Capture the cell that displays the provided text and extract its (X, Y) central coordinate. 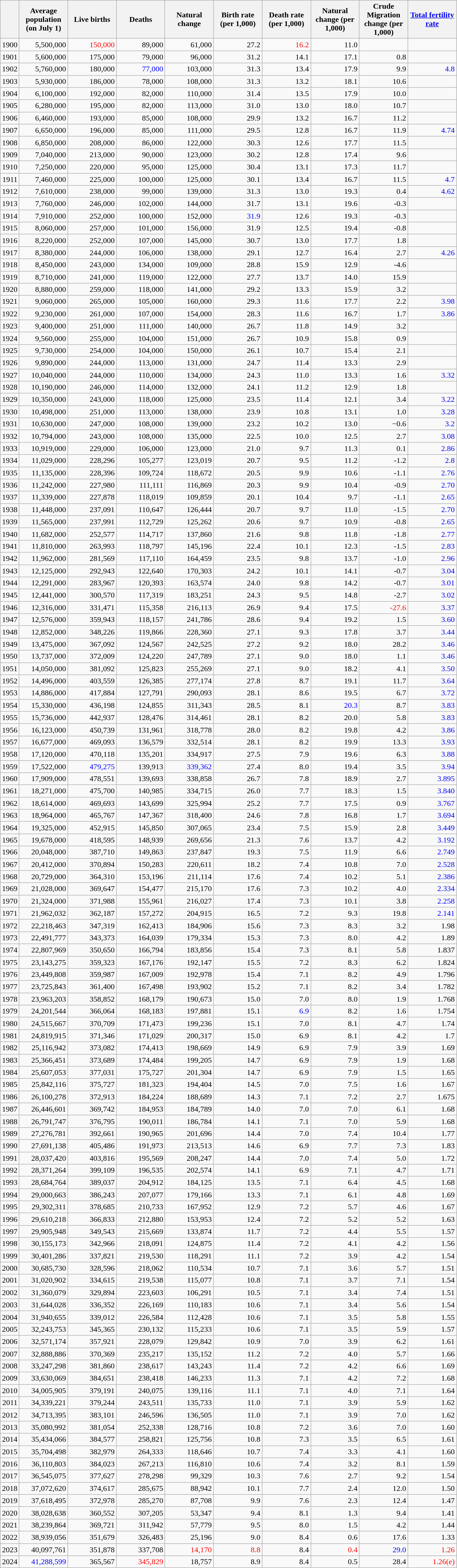
2.2 (383, 302)
8.6 (286, 693)
379,191 (92, 1391)
211,114 (189, 877)
1951 (10, 669)
12,316,000 (44, 608)
30.1 (238, 179)
154,477 (141, 889)
184,224 (141, 1097)
1987 (10, 1109)
20.1 (238, 497)
4.5 (383, 1183)
167,176 (141, 962)
372,978 (92, 1500)
1.26 (432, 1550)
15.5 (238, 962)
183,856 (189, 950)
167,009 (141, 975)
364,310 (92, 877)
318,778 (189, 730)
2.76 (432, 473)
160,000 (189, 302)
208,247 (189, 1158)
24.2 (238, 571)
25,116,942 (44, 1048)
1.3 (335, 1513)
10,350,000 (44, 400)
369,647 (92, 889)
336,352 (92, 1305)
278,298 (141, 1476)
1927 (10, 375)
267,213 (141, 1464)
373,689 (92, 1060)
1995 (10, 1207)
6.5 (383, 1439)
36,545,075 (44, 1476)
204,915 (189, 913)
9,560,000 (44, 338)
128,476 (141, 717)
186,000 (92, 81)
479,275 (92, 767)
347,319 (92, 925)
17.1 (335, 57)
450,739 (92, 730)
124,567 (141, 644)
167,952 (189, 1207)
379,244 (92, 1403)
1902 (10, 69)
1986 (10, 1097)
6,280,000 (44, 106)
216,113 (189, 608)
2.386 (432, 877)
164,459 (189, 558)
1900 (10, 45)
139,116 (189, 1391)
384,651 (92, 1378)
40,097,761 (44, 1550)
1.83 (432, 1146)
11,962,000 (44, 558)
1930 (10, 412)
89,000 (141, 45)
264,333 (141, 1452)
6.7 (383, 693)
377,031 (92, 1072)
200,317 (189, 1036)
Deaths (141, 19)
238,000 (92, 192)
213,513 (189, 1146)
1973 (10, 938)
186,784 (189, 1121)
22.5 (238, 436)
1945 (10, 595)
361,400 (92, 987)
26.9 (238, 608)
162,413 (141, 925)
1984 (10, 1072)
167,498 (141, 987)
348,226 (92, 632)
1914 (10, 216)
19.5 (335, 693)
32,571,174 (44, 1341)
120,393 (141, 583)
195,000 (92, 106)
96,000 (189, 57)
174,413 (141, 1048)
115,077 (189, 1280)
2014 (10, 1439)
1920 (10, 289)
112,729 (141, 522)
1952 (10, 681)
135,000 (189, 436)
1938 (10, 509)
32,888,886 (44, 1354)
1978 (10, 999)
1997 (10, 1231)
258,821 (141, 1439)
2.83 (432, 546)
31.4 (238, 94)
118,797 (141, 546)
225,000 (92, 179)
213,000 (92, 155)
24,201,544 (44, 1011)
337,821 (92, 1256)
118,291 (189, 1256)
30,685,730 (44, 1268)
218,062 (141, 1268)
14,886,000 (44, 693)
0.1 (383, 448)
29,000,663 (44, 1195)
19.9 (335, 742)
215,170 (189, 889)
131,961 (141, 730)
151,000 (189, 338)
20.6 (238, 522)
2017 (10, 1476)
34,713,395 (44, 1415)
2003 (10, 1305)
23,725,843 (44, 987)
38,939,056 (44, 1537)
247,000 (92, 424)
192,978 (189, 975)
1960 (10, 779)
30.7 (238, 240)
2002 (10, 1293)
3.44 (432, 632)
342,966 (92, 1244)
19.1 (335, 681)
1.98 (432, 925)
1948 (10, 632)
6,850,000 (44, 142)
18.9 (335, 779)
1940 (10, 534)
157,272 (141, 913)
469,693 (92, 803)
1.63 (432, 1219)
Average population (on July 1) (44, 19)
Live births (92, 19)
218,091 (141, 1244)
35,704,498 (44, 1452)
228,296 (92, 461)
31.2 (238, 57)
1980 (10, 1023)
255,269 (189, 669)
220,000 (92, 167)
2022 (10, 1537)
21,962,032 (44, 913)
131,000 (189, 363)
1921 (10, 302)
22,218,463 (44, 925)
196,000 (92, 130)
290,093 (189, 693)
3.840 (432, 791)
1904 (10, 94)
19.2 (335, 620)
1.44 (432, 1525)
135,733 (189, 1403)
403,559 (92, 681)
392,661 (92, 1133)
114,717 (141, 534)
2016 (10, 1464)
15.2 (238, 987)
11,339,000 (44, 497)
478,551 (92, 779)
29,610,218 (44, 1219)
1982 (10, 1048)
311,942 (141, 1525)
144,000 (189, 204)
102,000 (141, 204)
20.0 (335, 717)
475,700 (92, 791)
2.77 (432, 534)
10,190,000 (44, 387)
370,894 (92, 864)
376,795 (92, 1121)
2015 (10, 1452)
240,075 (141, 1391)
132,000 (189, 387)
357,921 (92, 1341)
13,737,000 (44, 656)
228,396 (92, 473)
14.3 (238, 1097)
3.02 (432, 595)
28.5 (238, 705)
470,118 (92, 754)
116,869 (189, 485)
29,302,311 (44, 1207)
399,109 (92, 1170)
201,696 (189, 1133)
14.6 (238, 1146)
1917 (10, 253)
1968 (10, 877)
27,276,781 (44, 1133)
1998 (10, 1244)
27.8 (238, 681)
1.72 (432, 1158)
27.7 (238, 277)
1915 (10, 228)
174,484 (141, 1060)
228,360 (189, 632)
1972 (10, 925)
193,000 (92, 118)
24.1 (238, 387)
372,913 (92, 1097)
29,905,948 (44, 1231)
1.64 (432, 1391)
5.1 (383, 877)
79,000 (141, 57)
311,343 (189, 705)
3.767 (432, 803)
145,000 (189, 240)
1.782 (432, 987)
359,987 (92, 975)
109,859 (189, 497)
381,092 (92, 669)
4.26 (432, 253)
223,603 (141, 1293)
11,682,000 (44, 534)
14.8 (335, 595)
153,196 (141, 877)
193,902 (189, 987)
18,614,000 (44, 803)
118,646 (189, 1452)
20.5 (238, 473)
21,028,000 (44, 889)
418,595 (92, 840)
2020 (10, 1513)
175,000 (92, 57)
1913 (10, 204)
168,179 (141, 999)
139,693 (141, 779)
26,100,278 (44, 1097)
1963 (10, 816)
184,125 (189, 1183)
1.675 (432, 1097)
237,091 (92, 509)
118,672 (189, 473)
31.0 (238, 106)
386,243 (92, 1195)
338,858 (189, 779)
8,060,000 (44, 228)
17,522,000 (44, 767)
26.0 (238, 791)
261,000 (92, 314)
1961 (10, 791)
1933 (10, 448)
140,000 (189, 326)
31,644,028 (44, 1305)
328,596 (92, 1268)
14,050,000 (44, 669)
122,640 (141, 571)
117,319 (141, 595)
1979 (10, 1011)
9,730,000 (44, 350)
18,757 (189, 1562)
3.32 (432, 375)
1.50 (432, 1488)
146,233 (189, 1378)
124,875 (189, 1244)
16.2 (286, 45)
Crude Migration change (per 1,000) (383, 19)
31,360,079 (44, 1293)
259,000 (92, 289)
3.98 (432, 302)
367,092 (92, 644)
29.2 (238, 289)
5,600,000 (44, 57)
88,942 (189, 1488)
1.0 (383, 412)
2018 (10, 1488)
1.754 (432, 1011)
246,596 (141, 1415)
1.824 (432, 962)
1.41 (432, 1513)
2.3 (335, 1500)
366,833 (92, 1219)
237,991 (92, 522)
12,576,000 (44, 620)
1950 (10, 656)
3.60 (432, 620)
1.33 (432, 1537)
8,450,000 (44, 265)
115,358 (141, 608)
27.4 (238, 767)
29.0 (383, 1550)
1.66 (432, 1354)
16.8 (335, 816)
1934 (10, 461)
57,779 (189, 1525)
1994 (10, 1195)
1944 (10, 583)
10,498,000 (44, 412)
3.694 (432, 816)
13,475,000 (44, 644)
7,040,000 (44, 155)
34,339,221 (44, 1403)
1926 (10, 363)
212,880 (141, 1219)
Death rate (per 1,000) (286, 19)
12.1 (335, 400)
1946 (10, 608)
175,727 (141, 1072)
370,709 (92, 1023)
171,473 (141, 1023)
140,985 (141, 791)
5.0 (383, 1158)
2009 (10, 1378)
110,647 (141, 509)
-0.9 (383, 485)
77,000 (141, 69)
366,064 (92, 1011)
31.7 (238, 204)
20,729,000 (44, 877)
1932 (10, 436)
242,525 (189, 644)
22,491,777 (44, 938)
3.93 (432, 742)
192,000 (92, 94)
1.796 (432, 975)
3.50 (432, 669)
199,205 (189, 1060)
195,569 (141, 1158)
1.768 (432, 999)
124,855 (141, 705)
119,866 (141, 632)
1935 (10, 473)
2008 (10, 1366)
1.55 (432, 1317)
11,242,000 (44, 485)
119,000 (141, 277)
Natural change (189, 19)
292,943 (92, 571)
2.86 (432, 448)
26,446,601 (44, 1109)
442,937 (92, 717)
3.88 (432, 754)
358,852 (92, 999)
208,000 (92, 142)
210,733 (141, 1207)
381,054 (92, 1427)
2.749 (432, 852)
118,157 (141, 620)
0.8 (383, 57)
5.6 (383, 1305)
1983 (10, 1060)
145,196 (189, 546)
1958 (10, 754)
2011 (10, 1403)
369,742 (92, 1109)
1907 (10, 130)
369,721 (92, 1525)
1962 (10, 803)
351,878 (92, 1550)
331,471 (92, 608)
4.62 (432, 192)
227,980 (92, 485)
-1.0 (383, 558)
1974 (10, 950)
1964 (10, 828)
337,708 (141, 1550)
6,100,000 (44, 94)
373,082 (92, 1048)
170,303 (189, 571)
4.9 (383, 975)
17,120,000 (44, 754)
33,247,298 (44, 1366)
35,434,066 (44, 1439)
18,964,000 (44, 816)
7,910,000 (44, 216)
1912 (10, 192)
105,277 (141, 461)
12.7 (286, 253)
1.837 (432, 950)
6.4 (335, 1183)
106,291 (189, 1293)
8.8 (238, 1550)
199,236 (189, 1023)
11,029,000 (44, 461)
33,630,069 (44, 1378)
155,961 (141, 901)
181,323 (141, 1085)
27.5 (238, 754)
17.3 (335, 167)
359,323 (92, 962)
387,710 (92, 852)
8,220,000 (44, 240)
3.04 (432, 571)
53,347 (189, 1513)
1988 (10, 1121)
1999 (10, 1256)
1954 (10, 705)
2000 (10, 1268)
247,789 (189, 656)
1970 (10, 901)
360,552 (92, 1513)
16,123,000 (44, 730)
1937 (10, 497)
2001 (10, 1280)
384,023 (92, 1464)
5,930,000 (44, 81)
110,534 (189, 1268)
30,401,286 (44, 1256)
226,169 (141, 1305)
252,338 (141, 1427)
147,367 (141, 816)
2.141 (432, 913)
28.8 (238, 265)
198,669 (189, 1048)
11,135,000 (44, 473)
31,940,655 (44, 1317)
129,842 (189, 1341)
23.2 (238, 424)
1.56 (432, 1244)
14.5 (238, 1085)
152,000 (189, 216)
31,020,902 (44, 1280)
99,329 (189, 1476)
11,565,000 (44, 522)
7,610,000 (44, 192)
263,993 (92, 546)
1939 (10, 522)
1981 (10, 1036)
18,271,000 (44, 791)
334,917 (189, 754)
15,736,000 (44, 717)
16,677,000 (44, 742)
1922 (10, 314)
3.3 (335, 1452)
27,691,138 (44, 1146)
190,965 (141, 1133)
469,093 (92, 742)
237,847 (189, 852)
90,000 (141, 155)
332,514 (189, 742)
405,486 (92, 1146)
188,689 (189, 1097)
19,678,000 (44, 840)
1909 (10, 155)
1947 (10, 620)
325,994 (189, 803)
452,915 (92, 828)
1957 (10, 742)
8,710,000 (44, 277)
180,000 (92, 69)
184,953 (141, 1109)
2013 (10, 1427)
3.192 (432, 840)
123,019 (189, 461)
30.4 (238, 167)
10,794,000 (44, 436)
238,617 (141, 1366)
1901 (10, 57)
417,884 (92, 693)
1975 (10, 962)
215,669 (141, 1231)
216,027 (189, 901)
1903 (10, 81)
10,919,000 (44, 448)
15,330,000 (44, 705)
229,000 (92, 448)
87,708 (189, 1500)
1989 (10, 1133)
12,441,000 (44, 595)
−0.6 (383, 424)
227,878 (92, 497)
21,324,000 (44, 901)
26.1 (238, 350)
1966 (10, 852)
28.0 (238, 730)
1919 (10, 277)
3.28 (432, 412)
111,111 (141, 485)
14,496,000 (44, 681)
1985 (10, 1085)
2006 (10, 1341)
334,715 (189, 791)
1925 (10, 350)
10.3 (238, 1476)
25.2 (238, 803)
228,079 (141, 1341)
156,000 (189, 228)
118,019 (141, 497)
Total fertility rate (432, 19)
24.6 (238, 816)
230,132 (141, 1329)
1949 (10, 644)
1.47 (432, 1500)
164,039 (141, 938)
30,155,173 (44, 1244)
34,005,905 (44, 1391)
1977 (10, 987)
2.96 (432, 558)
6.3 (383, 754)
136,505 (189, 1415)
9,400,000 (44, 326)
1.59 (432, 1464)
Natural change (per 1,000) (335, 19)
109,724 (141, 473)
10,040,000 (44, 375)
349,543 (92, 1231)
12.3 (335, 546)
300,570 (92, 595)
8,380,000 (44, 253)
269,656 (189, 840)
78,000 (141, 81)
22,807,969 (44, 950)
1936 (10, 485)
16.5 (238, 913)
139,913 (141, 767)
163,574 (189, 583)
35,080,992 (44, 1427)
154,000 (189, 314)
219,530 (141, 1256)
334,615 (92, 1280)
202,574 (189, 1170)
3.94 (432, 767)
365,567 (92, 1562)
1908 (10, 142)
15.8 (335, 338)
201,304 (189, 1072)
29.1 (238, 253)
190,673 (189, 999)
125,756 (189, 1439)
24,515,667 (44, 1023)
3.37 (432, 608)
12,852,000 (44, 632)
3.449 (432, 828)
465,767 (92, 816)
5,760,000 (44, 69)
3.895 (432, 779)
117,110 (141, 558)
126,385 (141, 681)
143,699 (141, 803)
384,577 (92, 1439)
18.3 (335, 791)
2010 (10, 1391)
9.6 (383, 155)
1959 (10, 767)
-4.6 (383, 265)
41,288,599 (44, 1562)
2.258 (432, 901)
0.6 (335, 1537)
226,584 (141, 1317)
28.2 (383, 644)
2024 (10, 1562)
1971 (10, 913)
114,000 (141, 387)
14,170 (189, 1550)
23,143,275 (44, 962)
168,183 (141, 1011)
38,028,638 (44, 1513)
1.65 (432, 1072)
1.77 (432, 1133)
339,362 (189, 767)
197,881 (189, 1011)
204,912 (141, 1183)
15.6 (238, 925)
4.6 (383, 1207)
10.5 (238, 1293)
257,000 (92, 228)
2023 (10, 1550)
235,217 (141, 1354)
3.64 (432, 681)
1991 (10, 1158)
21.3 (238, 840)
166,794 (141, 950)
350,650 (92, 950)
127,791 (141, 693)
1955 (10, 717)
101,000 (141, 228)
135,201 (141, 754)
12,125,000 (44, 571)
1931 (10, 424)
110,183 (189, 1305)
2.1 (383, 350)
3.8 (383, 901)
2019 (10, 1500)
184,789 (189, 1109)
285,675 (141, 1488)
1996 (10, 1219)
25,366,451 (44, 1060)
190,011 (141, 1121)
371,346 (92, 1036)
1916 (10, 240)
1911 (10, 179)
1942 (10, 558)
362,187 (92, 913)
2.4 (335, 1488)
32,243,753 (44, 1329)
1.89 (432, 938)
61,000 (189, 45)
18.1 (335, 81)
1910 (10, 167)
241,786 (189, 620)
281,569 (92, 558)
285,270 (141, 1500)
192,147 (189, 962)
105,000 (141, 302)
326,483 (141, 1537)
1929 (10, 400)
Birth rate (per 1,000) (238, 19)
29.3 (238, 302)
8,880,000 (44, 289)
318,400 (189, 816)
28.6 (238, 620)
150,283 (141, 864)
1918 (10, 265)
207,077 (141, 1195)
2.9 (383, 363)
7,460,000 (44, 179)
17,909,000 (44, 779)
1967 (10, 864)
23.9 (238, 412)
1953 (10, 693)
383,101 (92, 1415)
-1.8 (383, 534)
24,819,915 (44, 1036)
343,373 (92, 938)
28.3 (238, 314)
23.4 (238, 828)
38,239,864 (44, 1525)
7,250,000 (44, 167)
16.4 (335, 253)
14.2 (335, 583)
112,428 (189, 1317)
220,611 (189, 864)
1.1 (383, 656)
145,850 (141, 828)
241,000 (92, 277)
25,607,053 (44, 1072)
2021 (10, 1525)
-2.7 (383, 595)
179,334 (189, 938)
1.71 (432, 1170)
136,579 (141, 742)
9,060,000 (44, 302)
3.01 (432, 583)
389,037 (92, 1183)
12.0 (383, 1488)
191,973 (141, 1146)
28,371,264 (44, 1170)
382,979 (92, 1452)
238,418 (141, 1378)
1976 (10, 975)
4.4 (335, 1231)
11,448,000 (44, 509)
277,174 (189, 681)
25,842,116 (44, 1085)
12,291,000 (44, 583)
1924 (10, 338)
314,461 (189, 717)
19,325,000 (44, 828)
252,577 (92, 534)
1943 (10, 571)
254,000 (92, 350)
403,816 (92, 1158)
196,535 (141, 1170)
4.74 (432, 130)
2004 (10, 1317)
-27.6 (383, 608)
0.5 (335, 1562)
307,205 (141, 1513)
26,791,747 (44, 1121)
28.4 (383, 1562)
183,251 (189, 595)
1941 (10, 546)
2005 (10, 1329)
128,716 (189, 1427)
109,000 (189, 265)
9,230,000 (44, 314)
1.26(e) (432, 1562)
3.22 (432, 400)
99,000 (141, 192)
171,029 (141, 1036)
6,650,000 (44, 130)
37,618,495 (44, 1500)
283,967 (92, 583)
1928 (10, 387)
125,823 (141, 669)
143,243 (189, 1366)
116,810 (189, 1464)
1906 (10, 118)
374,617 (92, 1488)
103,000 (189, 69)
5,500,000 (44, 45)
135,152 (189, 1354)
28,684,764 (44, 1183)
194,404 (189, 1085)
137,860 (189, 534)
126,444 (189, 509)
37,072,620 (44, 1488)
1965 (10, 840)
8.9 (238, 1562)
95,000 (141, 167)
1956 (10, 730)
23,963,203 (44, 999)
381,860 (92, 1366)
370,369 (92, 1354)
184,906 (189, 925)
21.6 (238, 534)
-1.2 (383, 461)
30.2 (238, 155)
265,000 (92, 302)
375,727 (92, 1085)
2.528 (432, 864)
24.0 (238, 583)
24.7 (238, 363)
1993 (10, 1183)
371,988 (92, 901)
86,000 (141, 142)
179,166 (189, 1195)
307,065 (189, 828)
141,000 (189, 289)
1.74 (432, 1023)
1905 (10, 106)
20,412,000 (44, 864)
10,630,000 (44, 424)
339,012 (92, 1317)
359,943 (92, 620)
17.8 (335, 632)
20,048,000 (44, 852)
1969 (10, 889)
377,627 (92, 1476)
30.3 (238, 142)
9,890,000 (44, 363)
378,685 (92, 1207)
124,220 (141, 656)
11,810,000 (44, 546)
125,262 (189, 522)
5.5 (383, 1231)
2.334 (432, 889)
255,000 (92, 338)
436,198 (92, 705)
3.72 (432, 693)
153,953 (189, 1219)
29.9 (238, 118)
29.5 (238, 130)
329,894 (92, 1293)
115,233 (189, 1329)
149,863 (141, 852)
15.3 (238, 938)
2012 (10, 1415)
345,365 (92, 1329)
351,679 (92, 1537)
243,511 (141, 1403)
133,874 (189, 1231)
3.08 (432, 436)
2007 (10, 1354)
7,760,000 (44, 204)
6,460,000 (44, 118)
345,829 (141, 1562)
21.0 (238, 448)
23,449,808 (44, 975)
36,110,803 (44, 1464)
1923 (10, 326)
22.4 (238, 546)
1992 (10, 1170)
28,037,420 (44, 1158)
1990 (10, 1146)
148,939 (141, 840)
25,196 (189, 1537)
219,538 (141, 1280)
372,009 (92, 656)
